Output the [x, y] coordinate of the center of the cell containing the given text.  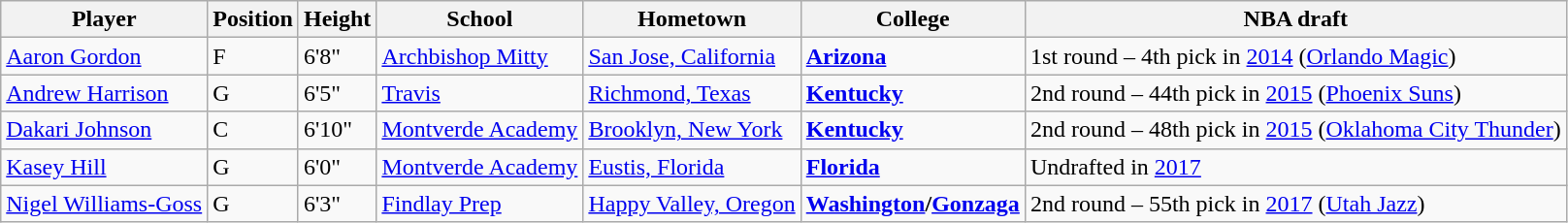
6'0" [337, 167]
NBA draft [1295, 19]
Happy Valley, Oregon [692, 204]
Player [105, 19]
Arizona [912, 56]
6'8" [337, 56]
Richmond, Texas [692, 93]
6'5" [337, 93]
Kasey Hill [105, 167]
Dakari Johnson [105, 130]
2nd round – 48th pick in 2015 (Oklahoma City Thunder) [1295, 130]
Position [253, 19]
6'3" [337, 204]
Washington/Gonzaga [912, 204]
Hometown [692, 19]
Andrew Harrison [105, 93]
College [912, 19]
San Jose, California [692, 56]
6'10" [337, 130]
2nd round – 55th pick in 2017 (Utah Jazz) [1295, 204]
School [479, 19]
Nigel Williams-Goss [105, 204]
Aaron Gordon [105, 56]
Brooklyn, New York [692, 130]
Findlay Prep [479, 204]
Height [337, 19]
C [253, 130]
2nd round – 44th pick in 2015 (Phoenix Suns) [1295, 93]
Florida [912, 167]
1st round – 4th pick in 2014 (Orlando Magic) [1295, 56]
Eustis, Florida [692, 167]
Archbishop Mitty [479, 56]
F [253, 56]
Undrafted in 2017 [1295, 167]
Travis [479, 93]
